Detect which cell encompasses the target text, then output its [X, Y] center coordinate. 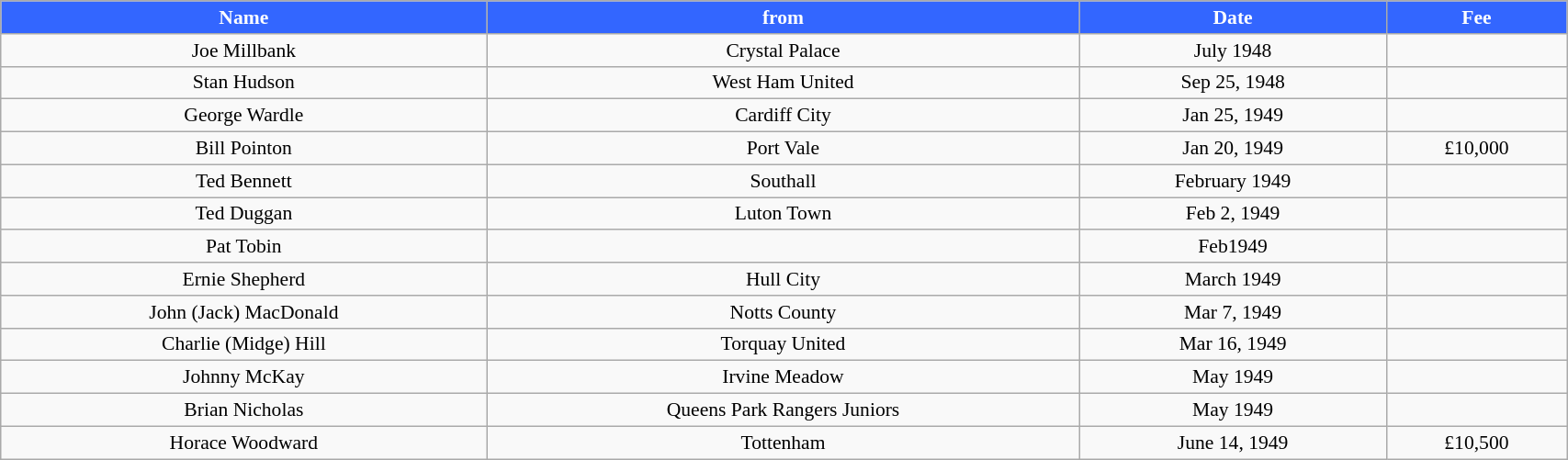
Ernie Shepherd [244, 279]
Mar 16, 1949 [1233, 344]
Sep 25, 1948 [1233, 83]
March 1949 [1233, 279]
Brian Nicholas [244, 410]
Johnny McKay [244, 377]
Name [244, 17]
£10,500 [1476, 443]
Stan Hudson [244, 83]
Ted Duggan [244, 214]
Crystal Palace [783, 50]
Queens Park Rangers Juniors [783, 410]
Date [1233, 17]
Horace Woodward [244, 443]
Feb1949 [1233, 247]
Ted Bennett [244, 181]
Luton Town [783, 214]
Irvine Meadow [783, 377]
Mar 7, 1949 [1233, 312]
Jan 20, 1949 [1233, 149]
John (Jack) MacDonald [244, 312]
Jan 25, 1949 [1233, 116]
Notts County [783, 312]
Joe Millbank [244, 50]
George Wardle [244, 116]
July 1948 [1233, 50]
Hull City [783, 279]
£10,000 [1476, 149]
Port Vale [783, 149]
Bill Pointon [244, 149]
February 1949 [1233, 181]
Pat Tobin [244, 247]
from [783, 17]
Southall [783, 181]
June 14, 1949 [1233, 443]
Cardiff City [783, 116]
Feb 2, 1949 [1233, 214]
Tottenham [783, 443]
Charlie (Midge) Hill [244, 344]
Torquay United [783, 344]
Fee [1476, 17]
West Ham United [783, 83]
